Provide the [X, Y] coordinate of the cell's center where the given text is located.  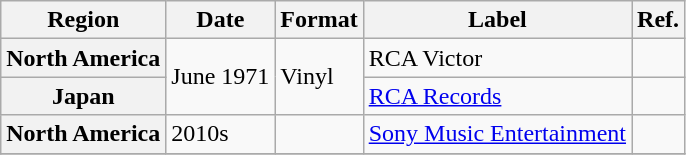
Label [497, 20]
Date [220, 20]
RCA Victor [497, 58]
Region [84, 20]
Ref. [658, 20]
2010s [220, 134]
June 1971 [220, 77]
Sony Music Entertainment [497, 134]
Vinyl [319, 77]
Japan [84, 96]
RCA Records [497, 96]
Format [319, 20]
